Return (X, Y) of the center of cell containing provided text 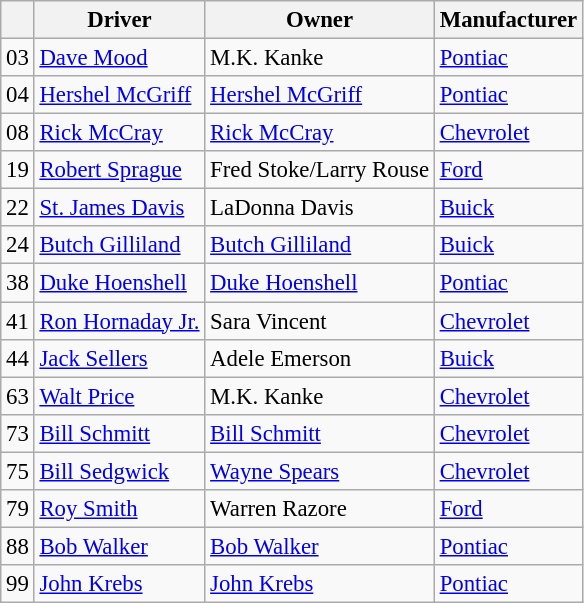
Manufacturer (508, 20)
88 (18, 546)
24 (18, 245)
Bill Sedgwick (120, 471)
Dave Mood (120, 58)
04 (18, 95)
Roy Smith (120, 509)
44 (18, 358)
19 (18, 170)
Warren Razore (320, 509)
79 (18, 509)
Walt Price (120, 396)
38 (18, 283)
03 (18, 58)
Owner (320, 20)
St. James Davis (120, 208)
Fred Stoke/Larry Rouse (320, 170)
99 (18, 584)
LaDonna Davis (320, 208)
Wayne Spears (320, 471)
Jack Sellers (120, 358)
Ron Hornaday Jr. (120, 321)
Driver (120, 20)
75 (18, 471)
Sara Vincent (320, 321)
73 (18, 433)
Robert Sprague (120, 170)
08 (18, 133)
22 (18, 208)
Adele Emerson (320, 358)
63 (18, 396)
41 (18, 321)
